Output the (x, y) coordinate of the center of the cell containing the given text.  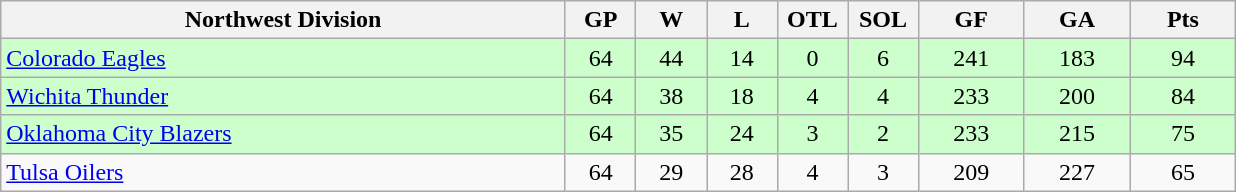
29 (672, 172)
Oklahoma City Blazers (284, 134)
24 (742, 134)
94 (1183, 58)
65 (1183, 172)
241 (971, 58)
Tulsa Oilers (284, 172)
215 (1077, 134)
84 (1183, 96)
GP (600, 20)
W (672, 20)
Colorado Eagles (284, 58)
GA (1077, 20)
6 (884, 58)
0 (812, 58)
SOL (884, 20)
Pts (1183, 20)
GF (971, 20)
183 (1077, 58)
18 (742, 96)
Northwest Division (284, 20)
227 (1077, 172)
200 (1077, 96)
14 (742, 58)
35 (672, 134)
75 (1183, 134)
Wichita Thunder (284, 96)
2 (884, 134)
OTL (812, 20)
28 (742, 172)
209 (971, 172)
44 (672, 58)
38 (672, 96)
L (742, 20)
